Output the [x, y] coordinate of the center of the cell containing the given text.  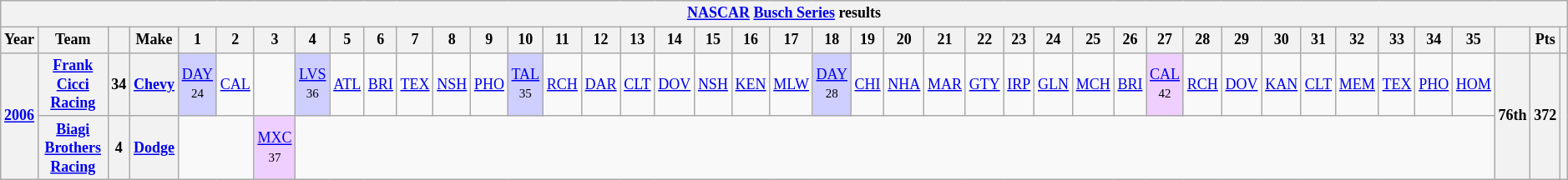
33 [1397, 40]
10 [525, 40]
372 [1545, 116]
DAR [601, 84]
MCH [1093, 84]
5 [347, 40]
KAN [1282, 84]
3 [275, 40]
Biagi Brothers Racing [73, 147]
26 [1130, 40]
19 [867, 40]
HOM [1474, 84]
2 [235, 40]
28 [1202, 40]
TAL35 [525, 84]
31 [1318, 40]
22 [984, 40]
Team [73, 40]
7 [415, 40]
23 [1019, 40]
21 [945, 40]
MAR [945, 84]
27 [1166, 40]
Dodge [154, 147]
30 [1282, 40]
35 [1474, 40]
MEM [1357, 84]
NHA [904, 84]
9 [489, 40]
16 [751, 40]
Frank Cicci Racing [73, 84]
20 [904, 40]
8 [453, 40]
11 [562, 40]
Chevy [154, 84]
MXC37 [275, 147]
Make [154, 40]
1 [197, 40]
29 [1242, 40]
17 [792, 40]
76th [1513, 116]
ATL [347, 84]
24 [1054, 40]
12 [601, 40]
GLN [1054, 84]
14 [675, 40]
6 [381, 40]
18 [832, 40]
25 [1093, 40]
15 [713, 40]
DAY28 [832, 84]
MLW [792, 84]
NASCAR Busch Series results [784, 13]
KEN [751, 84]
IRP [1019, 84]
Pts [1545, 40]
CAL42 [1166, 84]
2006 [20, 116]
CHI [867, 84]
DAY24 [197, 84]
32 [1357, 40]
LVS36 [312, 84]
13 [638, 40]
GTY [984, 84]
CAL [235, 84]
Year [20, 40]
